Search for the cell housing the specified text and yield its [X, Y] center coordinate. 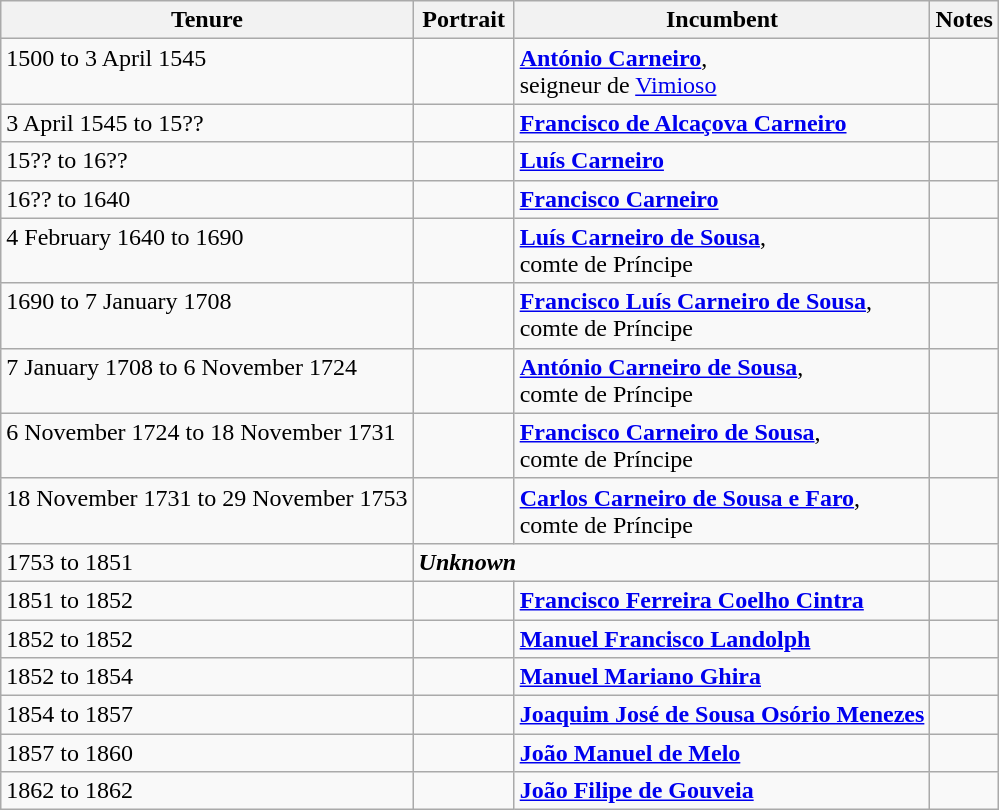
1851 to 1852 [207, 600]
Francisco Carneiro [722, 199]
Francisco Luís Carneiro de Sousa, comte de Príncipe [722, 316]
1852 to 1854 [207, 677]
Portrait [464, 20]
1500 to 3 April 1545 [207, 72]
João Manuel de Melo [722, 753]
Francisco Ferreira Coelho Cintra [722, 600]
1857 to 1860 [207, 753]
Luís Carneiro [722, 161]
4 February 1640 to 1690 [207, 250]
1753 to 1851 [207, 562]
18 November 1731 to 29 November 1753 [207, 510]
1852 to 1852 [207, 639]
15?? to 16?? [207, 161]
Tenure [207, 20]
António Carneiro, seigneur de Vimioso [722, 72]
Notes [964, 20]
3 April 1545 to 15?? [207, 123]
António Carneiro de Sousa, comte de Príncipe [722, 380]
Carlos Carneiro de Sousa e Faro, comte de Príncipe [722, 510]
1690 to 7 January 1708 [207, 316]
Joaquim José de Sousa Osório Menezes [722, 715]
João Filipe de Gouveia [722, 791]
Manuel Mariano Ghira [722, 677]
Francisco Carneiro de Sousa, comte de Príncipe [722, 446]
Manuel Francisco Landolph [722, 639]
Luís Carneiro de Sousa, comte de Príncipe [722, 250]
Unknown [672, 562]
6 November 1724 to 18 November 1731 [207, 446]
1862 to 1862 [207, 791]
Incumbent [722, 20]
7 January 1708 to 6 November 1724 [207, 380]
1854 to 1857 [207, 715]
16?? to 1640 [207, 199]
Francisco de Alcaçova Carneiro [722, 123]
